Capture the cell that displays the provided text and extract its [X, Y] central coordinate. 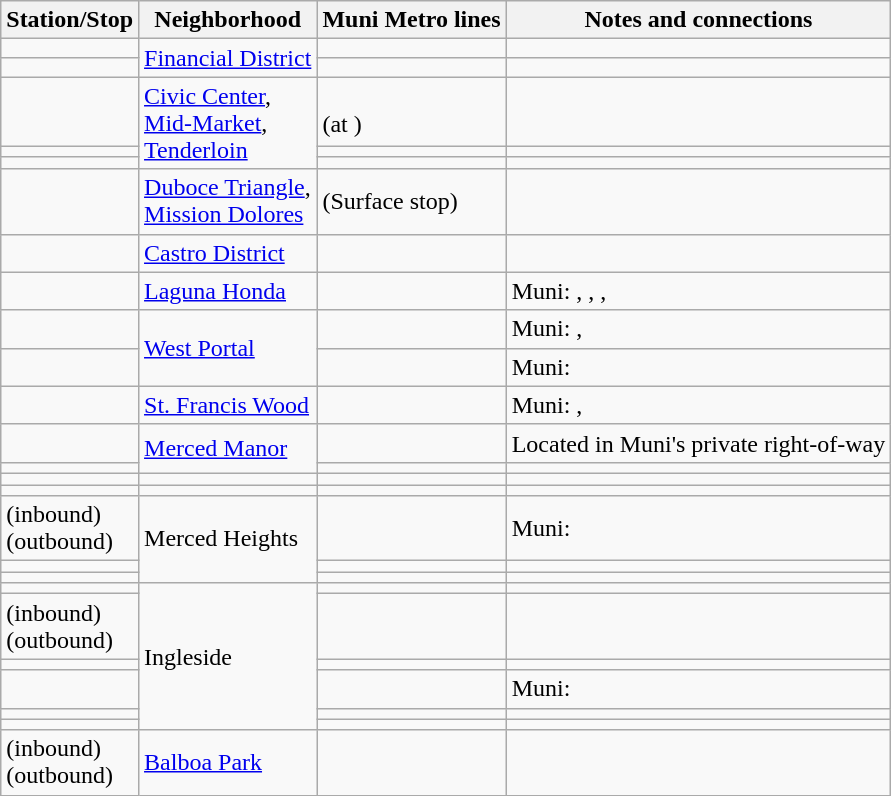
Merced Heights [228, 540]
Castro District [228, 253]
Merced Manor [228, 448]
Duboce Triangle,Mission Dolores [228, 202]
Notes and connections [698, 20]
West Portal [228, 348]
Financial District [228, 58]
Ingleside [228, 656]
St. Francis Wood [228, 405]
Laguna Honda [228, 291]
Civic Center,Mid-Market,Tenderloin [228, 123]
Balboa Park [228, 762]
(at ) [412, 112]
Station/Stop [70, 20]
Neighborhood [228, 20]
(Surface stop) [412, 202]
Located in Muni's private right-of-way [698, 443]
Muni Metro lines [412, 20]
Muni: , , , [698, 291]
